Determine the [X, Y] coordinate at the center of the cell enclosing the given text.  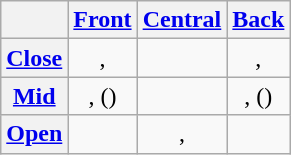
Front [102, 20]
Close [34, 58]
Back [258, 20]
Central [182, 20]
Open [34, 134]
Mid [34, 96]
